Provide the (X, Y) coordinate of the cell's center where the given text is located.  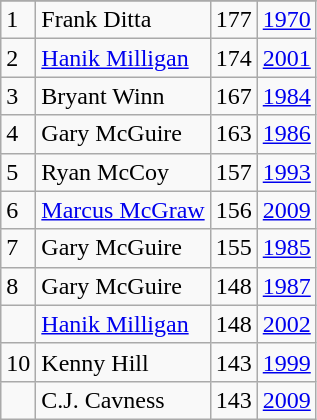
1999 (286, 362)
Frank Ditta (123, 20)
1987 (286, 286)
157 (234, 172)
6 (18, 210)
Bryant Winn (123, 96)
3 (18, 96)
2002 (286, 324)
174 (234, 58)
167 (234, 96)
163 (234, 134)
4 (18, 134)
1986 (286, 134)
177 (234, 20)
C.J. Cavness (123, 400)
1 (18, 20)
Ryan McCoy (123, 172)
1985 (286, 248)
10 (18, 362)
1984 (286, 96)
8 (18, 286)
1970 (286, 20)
2001 (286, 58)
156 (234, 210)
1993 (286, 172)
155 (234, 248)
5 (18, 172)
7 (18, 248)
Marcus McGraw (123, 210)
Kenny Hill (123, 362)
2 (18, 58)
